Return (X, Y) of the center of cell containing provided text 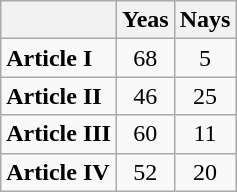
5 (205, 58)
Nays (205, 20)
Article I (59, 58)
Article IV (59, 172)
25 (205, 96)
Article III (59, 134)
Article II (59, 96)
46 (145, 96)
52 (145, 172)
20 (205, 172)
11 (205, 134)
60 (145, 134)
Yeas (145, 20)
68 (145, 58)
